Scan for the cell matching the given text and deliver its [x, y] coordinate at center. 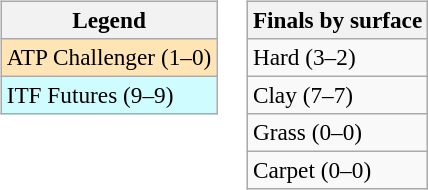
Clay (7–7) [337, 95]
ITF Futures (9–9) [108, 95]
Legend [108, 20]
Carpet (0–0) [337, 171]
Finals by surface [337, 20]
ATP Challenger (1–0) [108, 57]
Hard (3–2) [337, 57]
Grass (0–0) [337, 133]
